Output the [X, Y] coordinate of the center of the cell containing the given text.  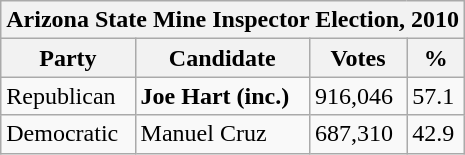
Democratic [68, 134]
Manuel Cruz [222, 134]
Arizona State Mine Inspector Election, 2010 [233, 20]
Joe Hart (inc.) [222, 96]
Party [68, 58]
Candidate [222, 58]
42.9 [436, 134]
687,310 [358, 134]
Votes [358, 58]
Republican [68, 96]
57.1 [436, 96]
% [436, 58]
916,046 [358, 96]
